Output the (X, Y) coordinate of the center of the cell containing the given text.  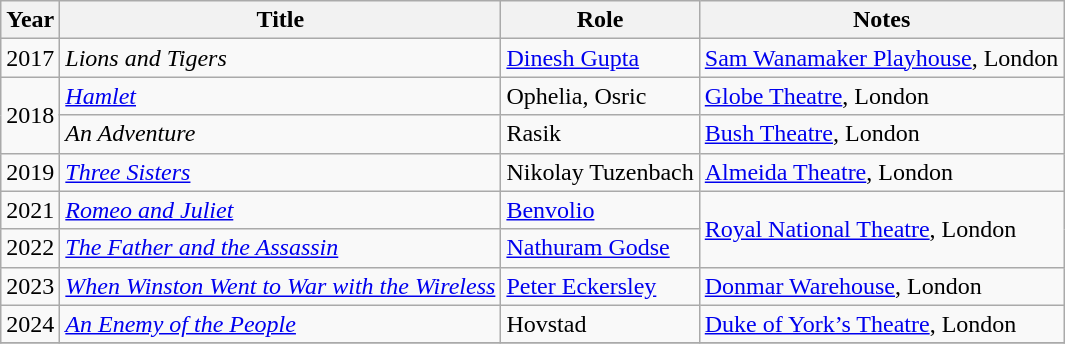
Nikolay Tuzenbach (600, 172)
2024 (30, 324)
Title (280, 20)
The Father and the Assassin (280, 248)
Duke of York’s Theatre, London (882, 324)
Ophelia, Osric (600, 96)
An Enemy of the People (280, 324)
Nathuram Godse (600, 248)
Dinesh Gupta (600, 58)
Peter Eckersley (600, 286)
Almeida Theatre, London (882, 172)
Role (600, 20)
Hamlet (280, 96)
2019 (30, 172)
Rasik (600, 134)
2023 (30, 286)
Donmar Warehouse, London (882, 286)
Globe Theatre, London (882, 96)
Benvolio (600, 210)
Hovstad (600, 324)
Sam Wanamaker Playhouse, London (882, 58)
Royal National Theatre, London (882, 229)
2021 (30, 210)
Three Sisters (280, 172)
Year (30, 20)
2018 (30, 115)
Bush Theatre, London (882, 134)
When Winston Went to War with the Wireless (280, 286)
2017 (30, 58)
An Adventure (280, 134)
Notes (882, 20)
Romeo and Juliet (280, 210)
2022 (30, 248)
Lions and Tigers (280, 58)
